Pinpoint the cell where the given text exists, returning its [X, Y] midpoint coordinate. 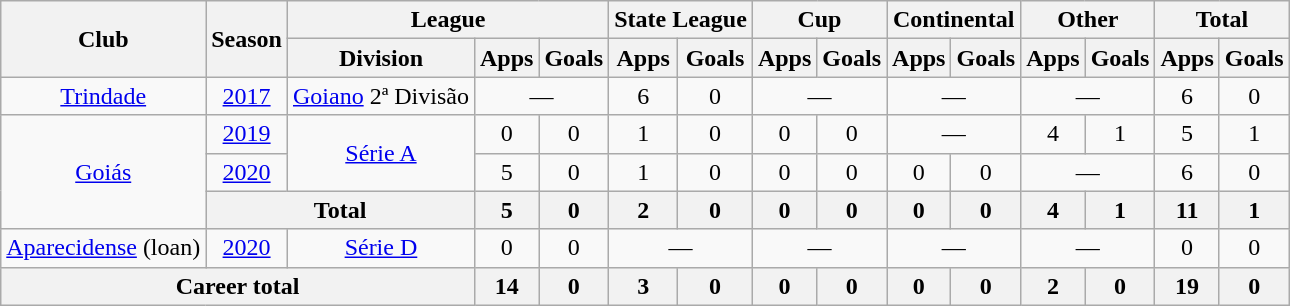
Trindade [104, 96]
Career total [238, 286]
11 [1187, 210]
Season [247, 39]
Cup [819, 20]
Other [1088, 20]
Division [380, 58]
League [448, 20]
Aparecidense (loan) [104, 248]
Série D [380, 248]
State League [681, 20]
Club [104, 39]
2019 [247, 134]
19 [1187, 286]
2017 [247, 96]
3 [644, 286]
Goiano 2ª Divisão [380, 96]
14 [506, 286]
Série A [380, 153]
Goiás [104, 172]
Continental [954, 20]
